Find where the given text appears and provide that cell's center as [X, Y] coordinate. 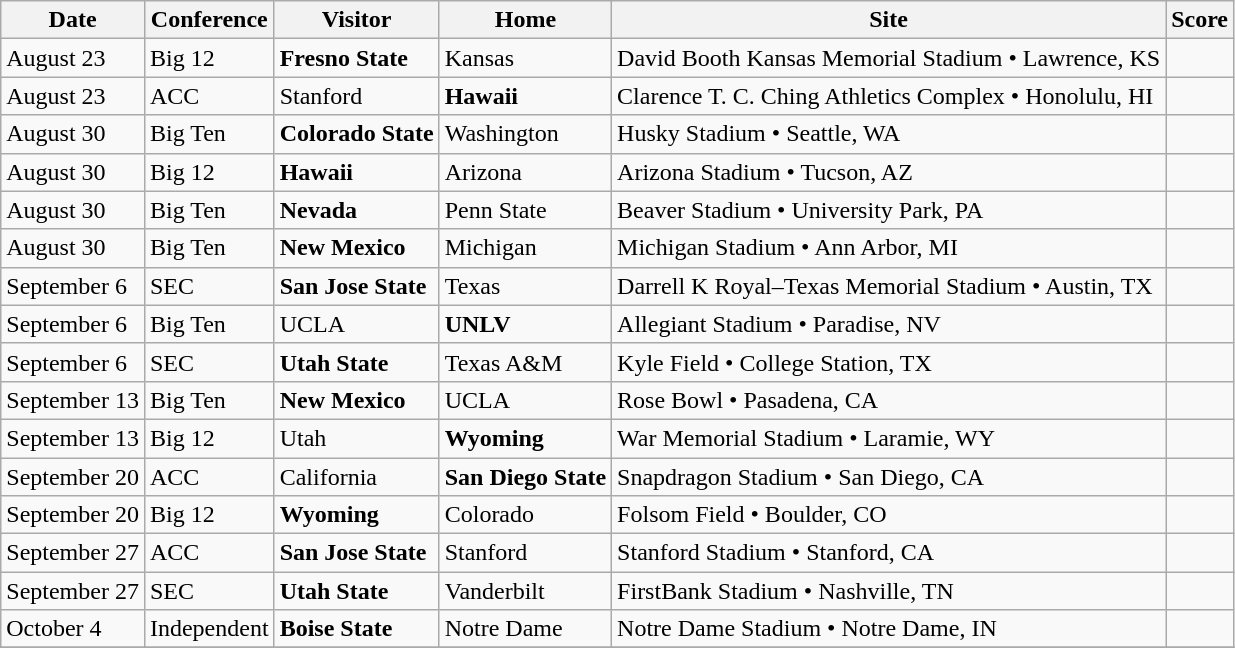
Texas [525, 286]
Allegiant Stadium • Paradise, NV [889, 324]
FirstBank Stadium • Nashville, TN [889, 591]
Texas A&M [525, 362]
Conference [209, 20]
Colorado State [356, 134]
Notre Dame Stadium • Notre Dame, IN [889, 629]
Arizona Stadium • Tucson, AZ [889, 172]
Darrell K Royal–Texas Memorial Stadium • Austin, TX [889, 286]
Utah [356, 438]
Visitor [356, 20]
Snapdragon Stadium • San Diego, CA [889, 477]
Michigan Stadium • Ann Arbor, MI [889, 248]
David Booth Kansas Memorial Stadium • Lawrence, KS [889, 58]
Vanderbilt [525, 591]
San Diego State [525, 477]
UNLV [525, 324]
Beaver Stadium • University Park, PA [889, 210]
Rose Bowl • Pasadena, CA [889, 400]
Score [1200, 20]
Notre Dame [525, 629]
Home [525, 20]
Husky Stadium • Seattle, WA [889, 134]
Penn State [525, 210]
Nevada [356, 210]
Folsom Field • Boulder, CO [889, 515]
Clarence T. C. Ching Athletics Complex • Honolulu, HI [889, 96]
California [356, 477]
Colorado [525, 515]
Michigan [525, 248]
Site [889, 20]
War Memorial Stadium • Laramie, WY [889, 438]
Stanford Stadium • Stanford, CA [889, 553]
October 4 [73, 629]
Arizona [525, 172]
Kyle Field • College Station, TX [889, 362]
Kansas [525, 58]
Fresno State [356, 58]
Boise State [356, 629]
Independent [209, 629]
Washington [525, 134]
Date [73, 20]
